Output the [x, y] coordinate of the center of the cell containing the given text.  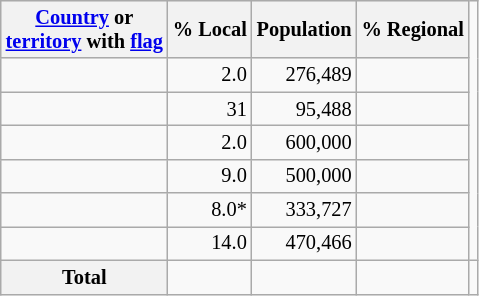
Country or territory with flag [84, 29]
8.0* [210, 210]
276,489 [304, 75]
14.0 [210, 243]
Population [304, 29]
31 [210, 109]
9.0 [210, 176]
500,000 [304, 176]
333,727 [304, 210]
470,466 [304, 243]
600,000 [304, 142]
Total [84, 277]
95,488 [304, 109]
% Regional [413, 29]
% Local [210, 29]
